For the text-containing cell, return its midpoint in (x, y) coordinate format. 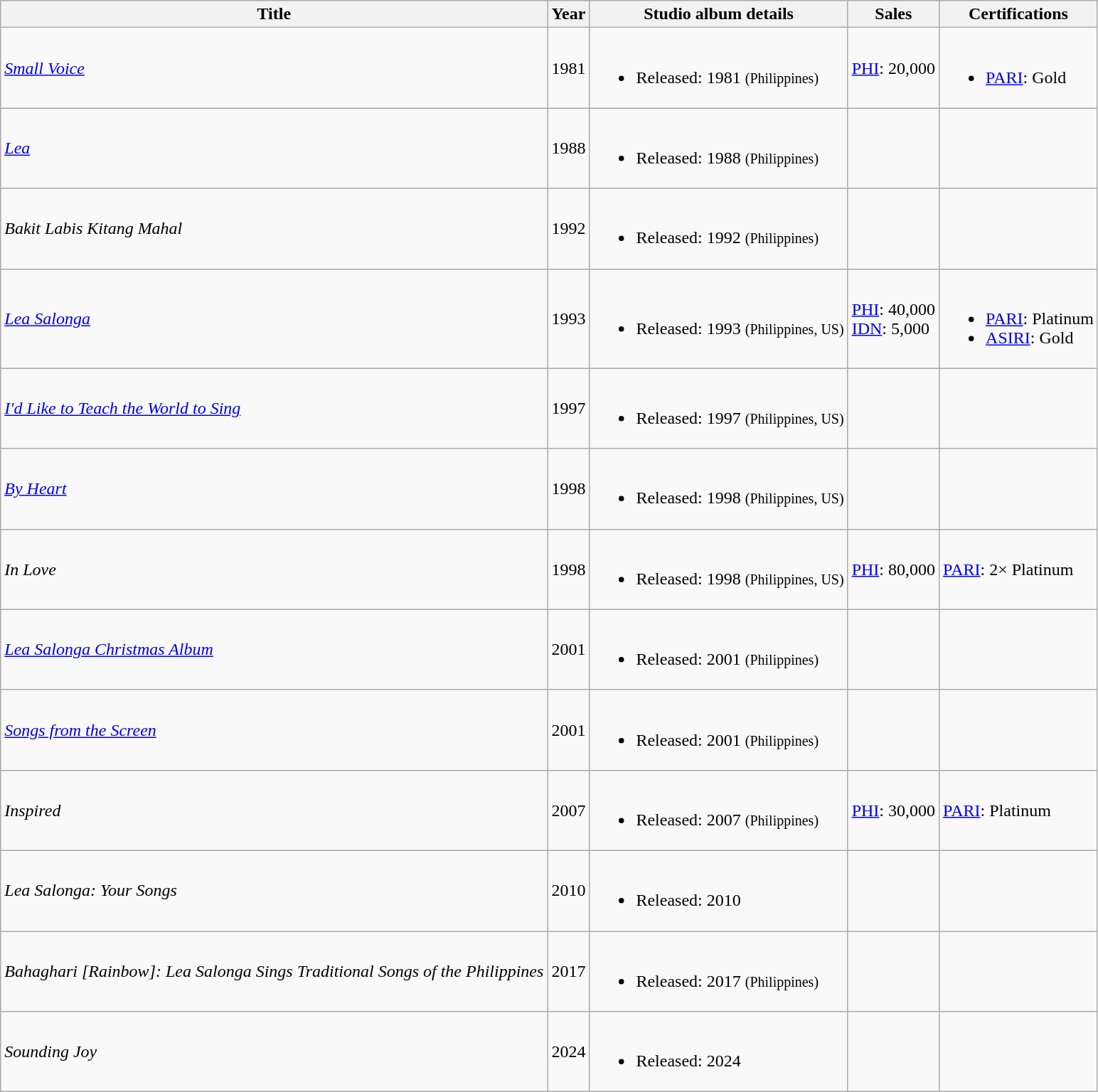
2007 (569, 810)
Released: 1981 (Philippines) (718, 68)
Released: 2024 (718, 1052)
1993 (569, 318)
Released: 1988 (Philippines) (718, 148)
1992 (569, 229)
Studio album details (718, 14)
Songs from the Screen (274, 729)
Bahaghari [Rainbow]: Lea Salonga Sings Traditional Songs of the Philippines (274, 971)
PHI: 40,000IDN: 5,000 (893, 318)
PARI: Platinum (1018, 810)
2017 (569, 971)
Bakit Labis Kitang Mahal (274, 229)
PHI: 30,000 (893, 810)
Sales (893, 14)
PARI: Gold (1018, 68)
Lea (274, 148)
Lea Salonga: Your Songs (274, 890)
Inspired (274, 810)
PHI: 80,000 (893, 569)
Lea Salonga (274, 318)
Lea Salonga Christmas Album (274, 650)
Sounding Joy (274, 1052)
PARI: 2× Platinum (1018, 569)
Released: 2007 (Philippines) (718, 810)
2010 (569, 890)
In Love (274, 569)
I'd Like to Teach the World to Sing (274, 408)
Released: 2010 (718, 890)
Released: 1997 (Philippines, US) (718, 408)
Small Voice (274, 68)
2024 (569, 1052)
1981 (569, 68)
Released: 1993 (Philippines, US) (718, 318)
Title (274, 14)
Released: 2017 (Philippines) (718, 971)
Certifications (1018, 14)
1988 (569, 148)
1997 (569, 408)
PHI: 20,000 (893, 68)
Released: 1992 (Philippines) (718, 229)
By Heart (274, 489)
Year (569, 14)
PARI: PlatinumASIRI: Gold (1018, 318)
